Detect which cell encompasses the target text, then output its (x, y) center coordinate. 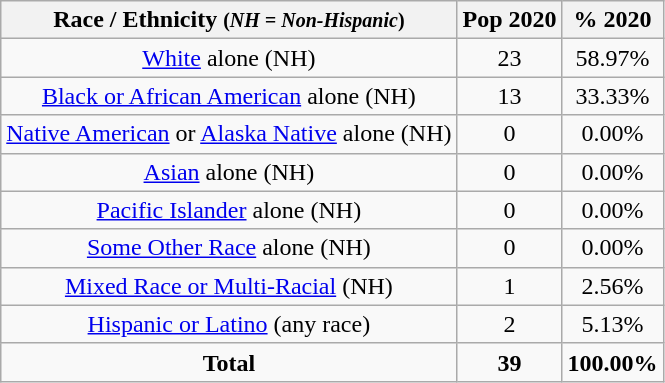
39 (510, 362)
58.97% (612, 58)
Mixed Race or Multi-Racial (NH) (229, 286)
100.00% (612, 362)
% 2020 (612, 20)
Hispanic or Latino (any race) (229, 324)
Pacific Islander alone (NH) (229, 210)
Black or African American alone (NH) (229, 96)
2 (510, 324)
Native American or Alaska Native alone (NH) (229, 134)
Race / Ethnicity (NH = Non-Hispanic) (229, 20)
5.13% (612, 324)
23 (510, 58)
Some Other Race alone (NH) (229, 248)
Total (229, 362)
Asian alone (NH) (229, 172)
1 (510, 286)
White alone (NH) (229, 58)
2.56% (612, 286)
33.33% (612, 96)
Pop 2020 (510, 20)
13 (510, 96)
